Return the (x, y) coordinate for the center point of the cell that contains the specified text.  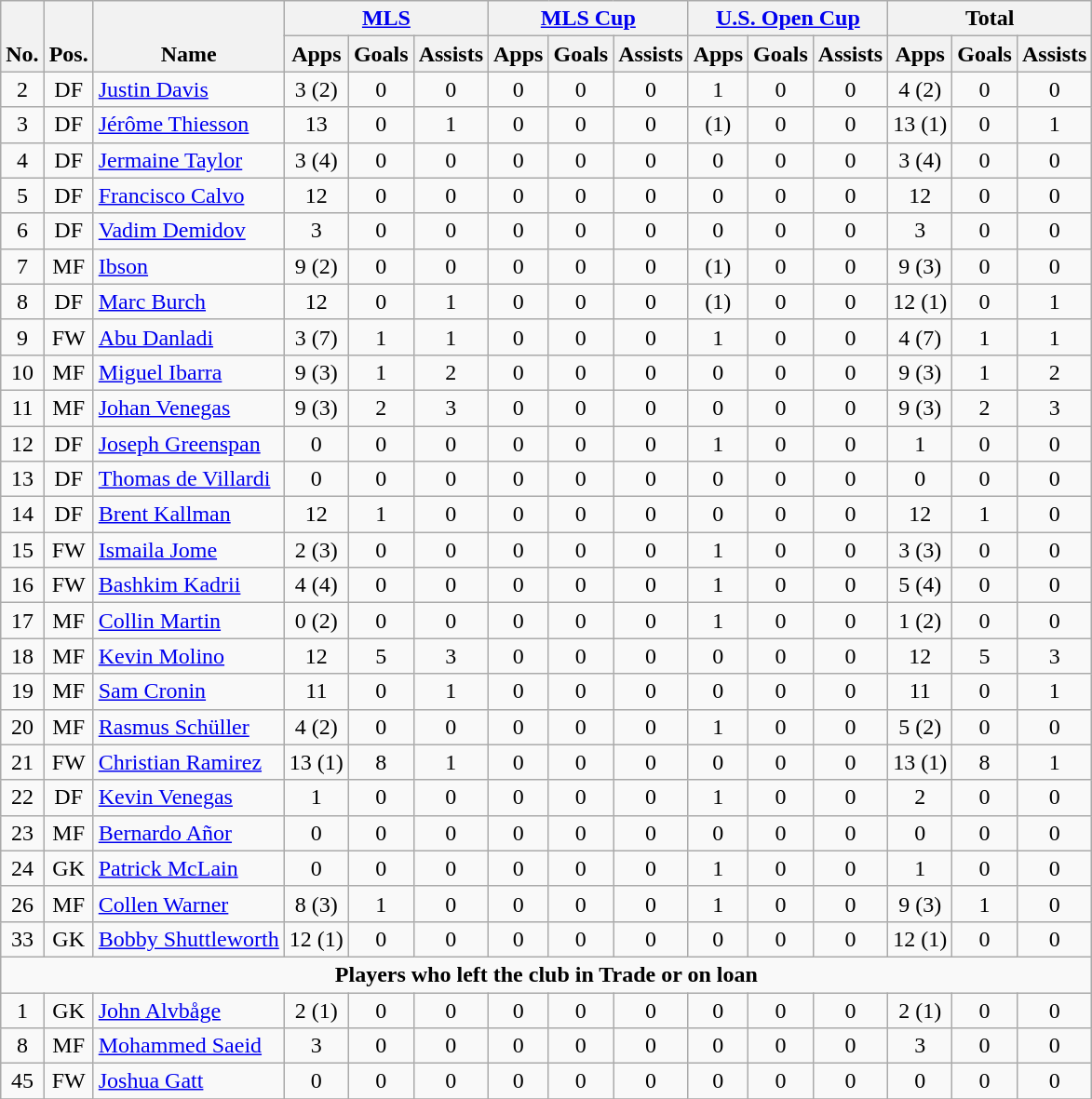
15 (22, 550)
Patrick McLain (188, 868)
Bernardo Añor (188, 833)
Pos. (69, 36)
Total (991, 19)
4 (4) (317, 585)
10 (22, 372)
16 (22, 585)
Joshua Gatt (188, 1081)
Brent Kallman (188, 515)
26 (22, 904)
22 (22, 797)
8 (3) (317, 904)
Marc Burch (188, 302)
4 (7) (920, 337)
Ismaila Jome (188, 550)
Vadim Demidov (188, 231)
23 (22, 833)
Sam Cronin (188, 691)
33 (22, 939)
Mohammed Saeid (188, 1046)
6 (22, 231)
U.S. Open Cup (788, 19)
Collen Warner (188, 904)
Joseph Greenspan (188, 444)
MLS (385, 19)
5 (2) (920, 727)
3 (2) (317, 89)
45 (22, 1081)
Bobby Shuttleworth (188, 939)
3 (7) (317, 337)
19 (22, 691)
14 (22, 515)
20 (22, 727)
Jérôme Thiesson (188, 125)
0 (2) (317, 621)
9 (22, 337)
Collin Martin (188, 621)
4 (22, 160)
Bashkim Kadrii (188, 585)
MLS Cup (588, 19)
Players who left the club in Trade or on loan (546, 974)
Kevin Molino (188, 656)
17 (22, 621)
Francisco Calvo (188, 195)
24 (22, 868)
1 (2) (920, 621)
9 (2) (317, 266)
Thomas de Villardi (188, 479)
Christian Ramirez (188, 762)
Name (188, 36)
Rasmus Schüller (188, 727)
John Alvbåge (188, 1010)
No. (22, 36)
Justin Davis (188, 89)
Kevin Venegas (188, 797)
Johan Venegas (188, 408)
2 (3) (317, 550)
5 (4) (920, 585)
3 (3) (920, 550)
21 (22, 762)
Jermaine Taylor (188, 160)
18 (22, 656)
Abu Danladi (188, 337)
7 (22, 266)
Miguel Ibarra (188, 372)
Ibson (188, 266)
